Provide the (X, Y) coordinate of the cell's center where the given text is located.  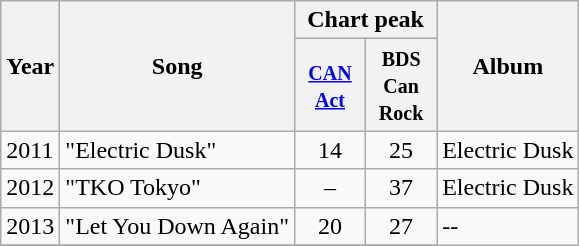
Album (508, 66)
– (330, 188)
2012 (30, 188)
CANAct (330, 85)
-- (508, 226)
14 (330, 150)
37 (402, 188)
BDS Can Rock (402, 85)
2011 (30, 150)
27 (402, 226)
2013 (30, 226)
Song (178, 66)
"Electric Dusk" (178, 150)
25 (402, 150)
Chart peak (365, 20)
Year (30, 66)
"TKO Tokyo" (178, 188)
"Let You Down Again" (178, 226)
20 (330, 226)
